Find where the given text appears and provide that cell's center as (x, y) coordinate. 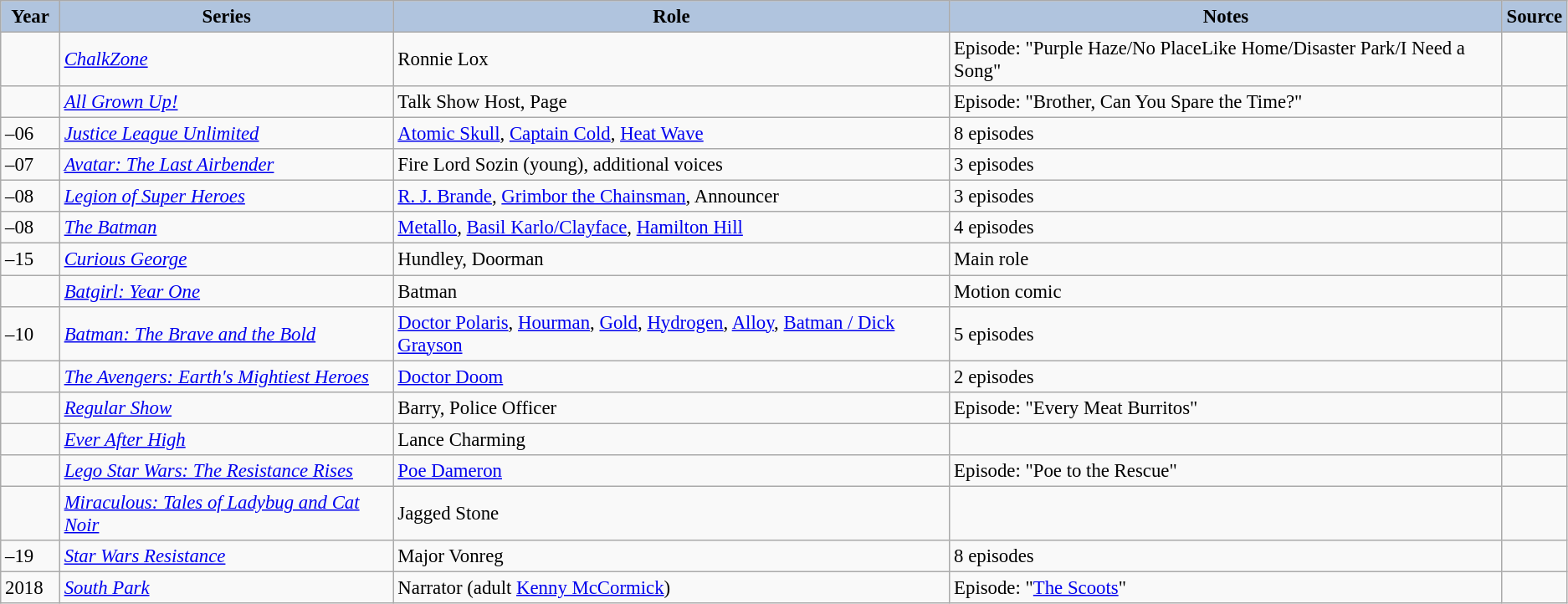
Talk Show Host, Page (671, 102)
Metallo, Basil Karlo/Clayface, Hamilton Hill (671, 228)
5 episodes (1226, 333)
Episode: "Every Meat Burritos" (1226, 407)
South Park (226, 587)
Barry, Police Officer (671, 407)
Star Wars Resistance (226, 556)
Ronnie Lox (671, 60)
All Grown Up! (226, 102)
Legion of Super Heroes (226, 197)
Doctor Polaris, Hourman, Gold, Hydrogen, Alloy, Batman / Dick Grayson (671, 333)
Regular Show (226, 407)
–06 (30, 134)
Doctor Doom (671, 376)
ChalkZone (226, 60)
Curious George (226, 259)
–19 (30, 556)
Main role (1226, 259)
Episode: "Brother, Can You Spare the Time?" (1226, 102)
Ever After High (226, 439)
Motion comic (1226, 291)
Lance Charming (671, 439)
R. J. Brande, Grimbor the Chainsman, Announcer (671, 197)
–10 (30, 333)
Major Vonreg (671, 556)
Batgirl: Year One (226, 291)
Poe Dameron (671, 471)
The Batman (226, 228)
Hundley, Doorman (671, 259)
2018 (30, 587)
Avatar: The Last Airbender (226, 165)
2 episodes (1226, 376)
–07 (30, 165)
Justice League Unlimited (226, 134)
Batman: The Brave and the Bold (226, 333)
Role (671, 17)
The Avengers: Earth's Mightiest Heroes (226, 376)
Fire Lord Sozin (young), additional voices (671, 165)
Episode: "The Scoots" (1226, 587)
Notes (1226, 17)
Year (30, 17)
Source (1535, 17)
4 episodes (1226, 228)
–15 (30, 259)
Episode: "Purple Haze/No PlaceLike Home/Disaster Park/I Need a Song" (1226, 60)
Episode: "Poe to the Rescue" (1226, 471)
Narrator (adult Kenny McCormick) (671, 587)
Atomic Skull, Captain Cold, Heat Wave (671, 134)
Lego Star Wars: The Resistance Rises (226, 471)
Jagged Stone (671, 514)
Miraculous: Tales of Ladybug and Cat Noir (226, 514)
Series (226, 17)
Batman (671, 291)
